Find where the given text appears and provide that cell's center as (X, Y) coordinate. 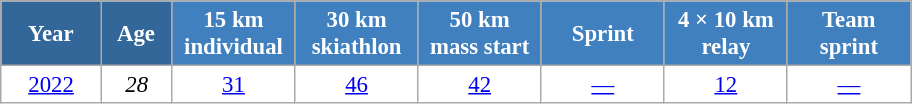
Sprint (602, 34)
Age (136, 34)
Team sprint (848, 34)
12 (726, 85)
42 (480, 85)
31 (234, 85)
28 (136, 85)
2022 (52, 85)
30 km skiathlon (356, 34)
Year (52, 34)
46 (356, 85)
4 × 10 km relay (726, 34)
15 km individual (234, 34)
50 km mass start (480, 34)
